Pinpoint the cell where the given text exists, returning its [X, Y] midpoint coordinate. 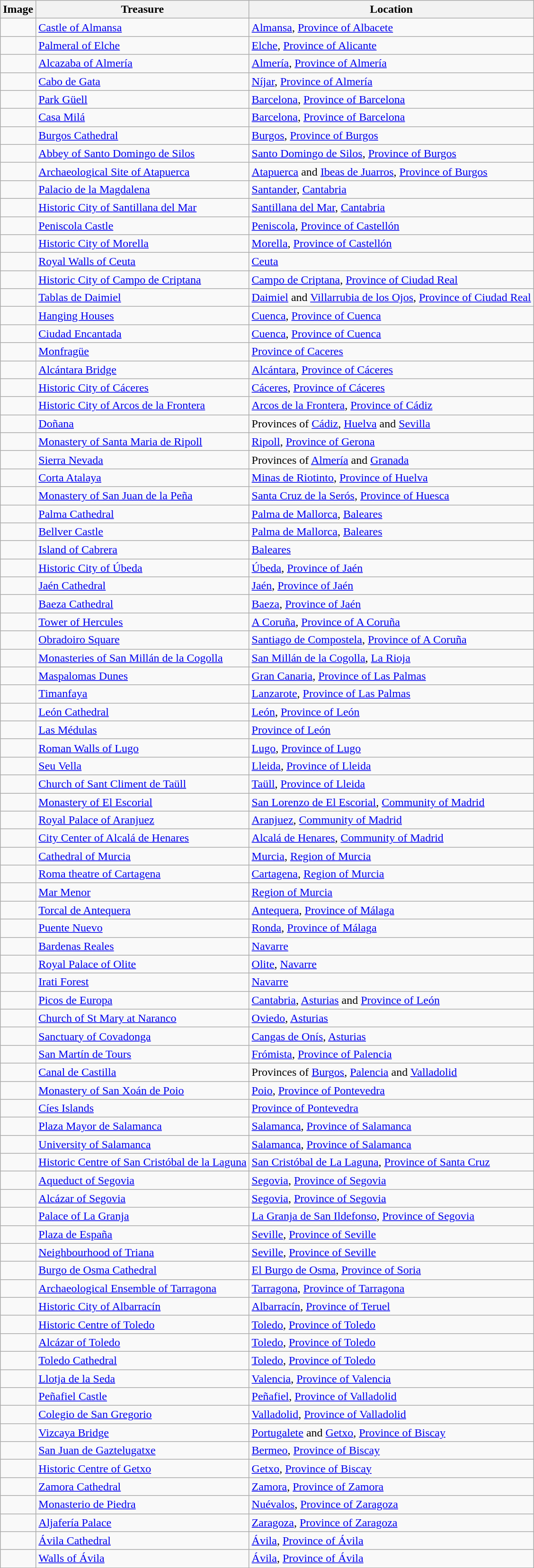
Oviedo, Asturias [391, 1018]
Santiago de Compostela, Province of A Coruña [391, 640]
Timanfaya [142, 694]
Palmeral of Elche [142, 45]
Las Médulas [142, 730]
Colegio de San Gregorio [142, 1415]
Ceuta [391, 262]
Monasteries of San Millán de la Cogolla [142, 658]
Baeza Cathedral [142, 604]
San Millán de la Cogolla, La Rioja [391, 658]
La Granja de San Ildefonso, Province of Segovia [391, 1216]
Historic City of Úbeda [142, 568]
University of Salamanca [142, 1144]
Burgos Cathedral [142, 135]
Jaén Cathedral [142, 586]
Historic City of Santillana del Mar [142, 207]
Provinces of Burgos, Palencia and Valladolid [391, 1072]
Santander, Cantabria [391, 189]
Antequera, Province of Málaga [391, 910]
Peñafiel, Province of Valladolid [391, 1397]
Alcántara, Province of Cáceres [391, 370]
Almería, Province of Almería [391, 63]
Abbey of Santo Domingo de Silos [142, 153]
Baeza, Province of Jaén [391, 604]
Atapuerca and Ibeas de Juarros, Province of Burgos [391, 171]
Provinces of Almería and Granada [391, 460]
Bermeo, Province of Biscay [391, 1451]
Mar Menor [142, 892]
Tablas de Daimiel [142, 298]
Church of St Mary at Naranco [142, 1018]
Alcazaba of Almería [142, 63]
Alcalá de Henares, Community of Madrid [391, 838]
Historic Centre of San Cristóbal de la Laguna [142, 1162]
Taüll, Province of Lleida [391, 784]
Hanging Houses [142, 316]
Historic City of Arcos de la Frontera [142, 406]
Ronda, Province of Málaga [391, 928]
Vizcaya Bridge [142, 1433]
Santa Cruz de la Serós, Province of Huesca [391, 496]
Tarragona, Province of Tarragona [391, 1288]
Daimiel and Villarrubia de los Ojos, Province of Ciudad Real [391, 298]
San Lorenzo de El Escorial, Community of Madrid [391, 802]
Image [18, 9]
Cantabria, Asturias and Province of León [391, 1000]
León Cathedral [142, 712]
San Cristóbal de La Laguna, Province of Santa Cruz [391, 1162]
Treasure [142, 9]
Picos de Europa [142, 1000]
Llotja de la Seda [142, 1379]
Archaeological Site of Atapuerca [142, 171]
Obradoiro Square [142, 640]
Historic City of Campo de Criptana [142, 280]
Park Güell [142, 99]
Santillana del Mar, Cantabria [391, 207]
Morella, Province of Castellón [391, 244]
Níjar, Province of Almería [391, 81]
Doñana [142, 424]
Frómista, Province of Palencia [391, 1054]
Cartagena, Region of Murcia [391, 874]
Palma Cathedral [142, 514]
Almansa, Province of Albacete [391, 27]
A Coruña, Province of A Coruña [391, 622]
Royal Palace of Olite [142, 964]
Puente Nuevo [142, 928]
Seu Vella [142, 766]
Roma theatre of Cartagena [142, 874]
Zamora, Province of Zamora [391, 1487]
Poio, Province of Pontevedra [391, 1090]
Maspalomas Dunes [142, 676]
Portugalete and Getxo, Province of Biscay [391, 1433]
Olite, Navarre [391, 964]
Jaén, Province of Jaén [391, 586]
Zamora Cathedral [142, 1487]
Monasterio de Piedra [142, 1505]
Monastery of San Juan de la Peña [142, 496]
Nuévalos, Province of Zaragoza [391, 1505]
Lugo, Province of Lugo [391, 748]
Region of Murcia [391, 892]
Casa Milá [142, 117]
Church of Sant Climent de Taüll [142, 784]
Historic City of Cáceres [142, 388]
Neighbourhood of Triana [142, 1252]
Campo de Criptana, Province of Ciudad Real [391, 280]
Aljafería Palace [142, 1523]
Burgos, Province of Burgos [391, 135]
Monastery of El Escorial [142, 802]
Bardenas Reales [142, 946]
Peniscola Castle [142, 226]
Toledo Cathedral [142, 1360]
Provinces of Cádiz, Huelva and Sevilla [391, 424]
Ávila Cathedral [142, 1541]
Getxo, Province of Biscay [391, 1469]
Palacio de la Magdalena [142, 189]
Location [391, 9]
Cáceres, Province of Cáceres [391, 388]
Monastery of Santa Maria de Ripoll [142, 442]
Valencia, Province of Valencia [391, 1379]
Arcos de la Frontera, Province of Cádiz [391, 406]
Burgo de Osma Cathedral [142, 1270]
Plaza de España [142, 1234]
Cabo de Gata [142, 81]
Baleares [391, 550]
Province of Caceres [391, 352]
Cathedral of Murcia [142, 856]
Bellver Castle [142, 532]
Historic Centre of Getxo [142, 1469]
Lanzarote, Province of Las Palmas [391, 694]
Aranjuez, Community of Madrid [391, 820]
Torcal de Antequera [142, 910]
Walls of Ávila [142, 1559]
Historic City of Albarracín [142, 1306]
Royal Walls of Ceuta [142, 262]
Santo Domingo de Silos, Province of Burgos [391, 153]
Sierra Nevada [142, 460]
Elche, Province of Alicante [391, 45]
Province of León [391, 730]
Roman Walls of Lugo [142, 748]
El Burgo de Osma, Province of Soria [391, 1270]
Albarracín, Province of Teruel [391, 1306]
San Juan de Gaztelugatxe [142, 1451]
Alcántara Bridge [142, 370]
Murcia, Region of Murcia [391, 856]
Gran Canaria, Province of Las Palmas [391, 676]
Historic City of Morella [142, 244]
Sanctuary of Covadonga [142, 1036]
Alcázar of Toledo [142, 1342]
Valladolid, Province of Valladolid [391, 1415]
Tower of Hercules [142, 622]
Peniscola, Province of Castellón [391, 226]
Cíes Islands [142, 1108]
Island of Cabrera [142, 550]
San Martín de Tours [142, 1054]
Corta Atalaya [142, 478]
Archaeological Ensemble of Tarragona [142, 1288]
Zaragoza, Province of Zaragoza [391, 1523]
Aqueduct of Segovia [142, 1180]
Irati Forest [142, 982]
Peñafiel Castle [142, 1397]
Ciudad Encantada [142, 334]
Ripoll, Province of Gerona [391, 442]
Historic Centre of Toledo [142, 1324]
León, Province of León [391, 712]
Cangas de Onís, Asturias [391, 1036]
Alcázar of Segovia [142, 1198]
Province of Pontevedra [391, 1108]
Minas de Riotinto, Province of Huelva [391, 478]
Plaza Mayor de Salamanca [142, 1126]
City Center of Alcalá de Henares [142, 838]
Úbeda, Province of Jaén [391, 568]
Royal Palace of Aranjuez [142, 820]
Monfragüe [142, 352]
Lleida, Province of Lleida [391, 766]
Palace of La Granja [142, 1216]
Monastery of San Xoán de Poio [142, 1090]
Castle of Almansa [142, 27]
Canal de Castilla [142, 1072]
